Provide the (x, y) coordinate of the cell's center where the given text is located.  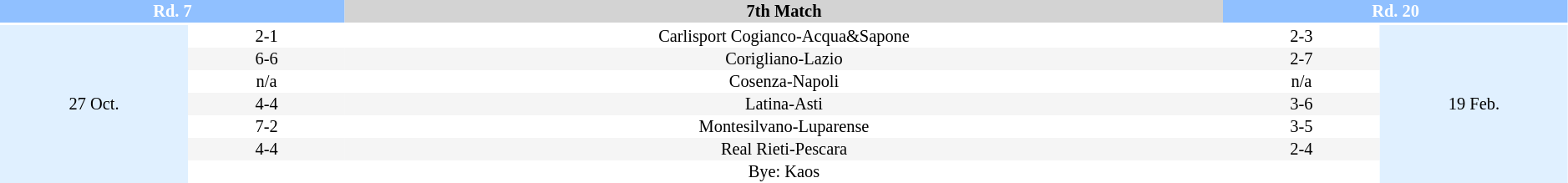
Corigliano-Lazio (784, 58)
2-3 (1302, 37)
2-1 (266, 37)
Bye: Kaos (784, 172)
7th Match (784, 12)
2-4 (1302, 149)
Real Rieti-Pescara (784, 149)
Rd. 20 (1395, 12)
3-5 (1302, 127)
Carlisport Cogianco-Acqua&Sapone (784, 37)
3-6 (1302, 104)
19 Feb. (1474, 104)
Rd. 7 (172, 12)
2-7 (1302, 58)
Cosenza-Napoli (784, 82)
7-2 (266, 127)
27 Oct. (94, 104)
6-6 (266, 58)
Montesilvano-Luparense (784, 127)
Latina-Asti (784, 104)
